Scan for the cell matching the given text and deliver its [X, Y] coordinate at center. 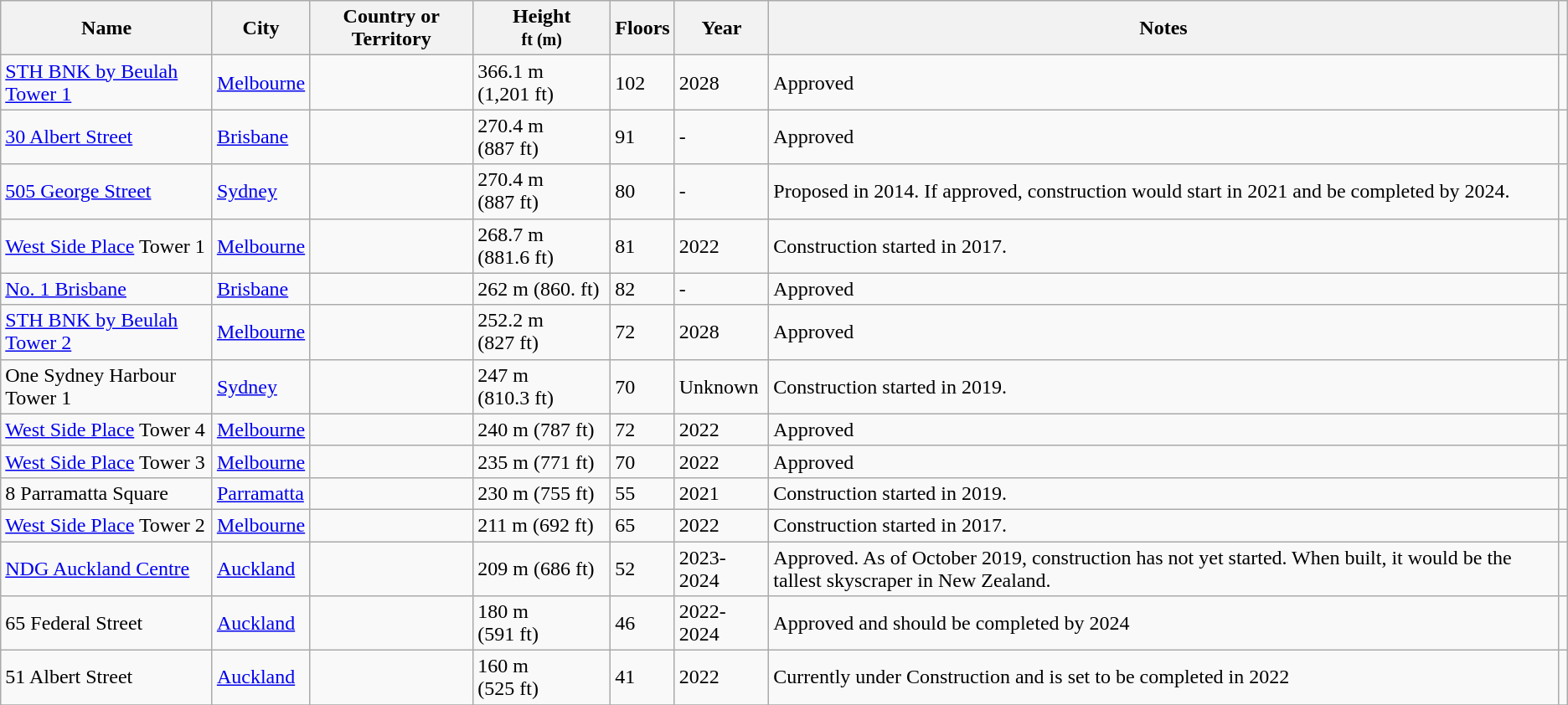
Parramatta [260, 493]
81 [642, 246]
No. 1 Brisbane [107, 289]
51 Albert Street [107, 678]
209 m (686 ft) [542, 568]
City [260, 28]
235 m (771 ft) [542, 461]
STH BNK by Beulah Tower 1 [107, 82]
30 Albert Street [107, 137]
Year [722, 28]
One Sydney Harbour Tower 1 [107, 387]
366.1 m (1,201 ft) [542, 82]
Name [107, 28]
211 m (692 ft) [542, 525]
Country or Territory [392, 28]
Heightft (m) [542, 28]
230 m (755 ft) [542, 493]
Proposed in 2014. If approved, construction would start in 2021 and be completed by 2024. [1163, 191]
8 Parramatta Square [107, 493]
505 George Street [107, 191]
160 m(525 ft) [542, 678]
252.2 m (827 ft) [542, 332]
91 [642, 137]
West Side Place Tower 3 [107, 461]
65 Federal Street [107, 623]
2022-2024 [722, 623]
262 m (860. ft) [542, 289]
102 [642, 82]
Notes [1163, 28]
West Side Place Tower 1 [107, 246]
268.7 m (881.6 ft) [542, 246]
55 [642, 493]
52 [642, 568]
Unknown [722, 387]
82 [642, 289]
Approved. As of October 2019, construction has not yet started. When built, it would be the tallest skyscraper in New Zealand. [1163, 568]
80 [642, 191]
Floors [642, 28]
STH BNK by Beulah Tower 2 [107, 332]
West Side Place Tower 2 [107, 525]
West Side Place Tower 4 [107, 430]
247 m (810.3 ft) [542, 387]
65 [642, 525]
2021 [722, 493]
240 m (787 ft) [542, 430]
Currently under Construction and is set to be completed in 2022 [1163, 678]
41 [642, 678]
2023-2024 [722, 568]
Approved and should be completed by 2024 [1163, 623]
46 [642, 623]
NDG Auckland Centre [107, 568]
180 m(591 ft) [542, 623]
